Extract the [X, Y] coordinate from the center of the cell holding the provided text.  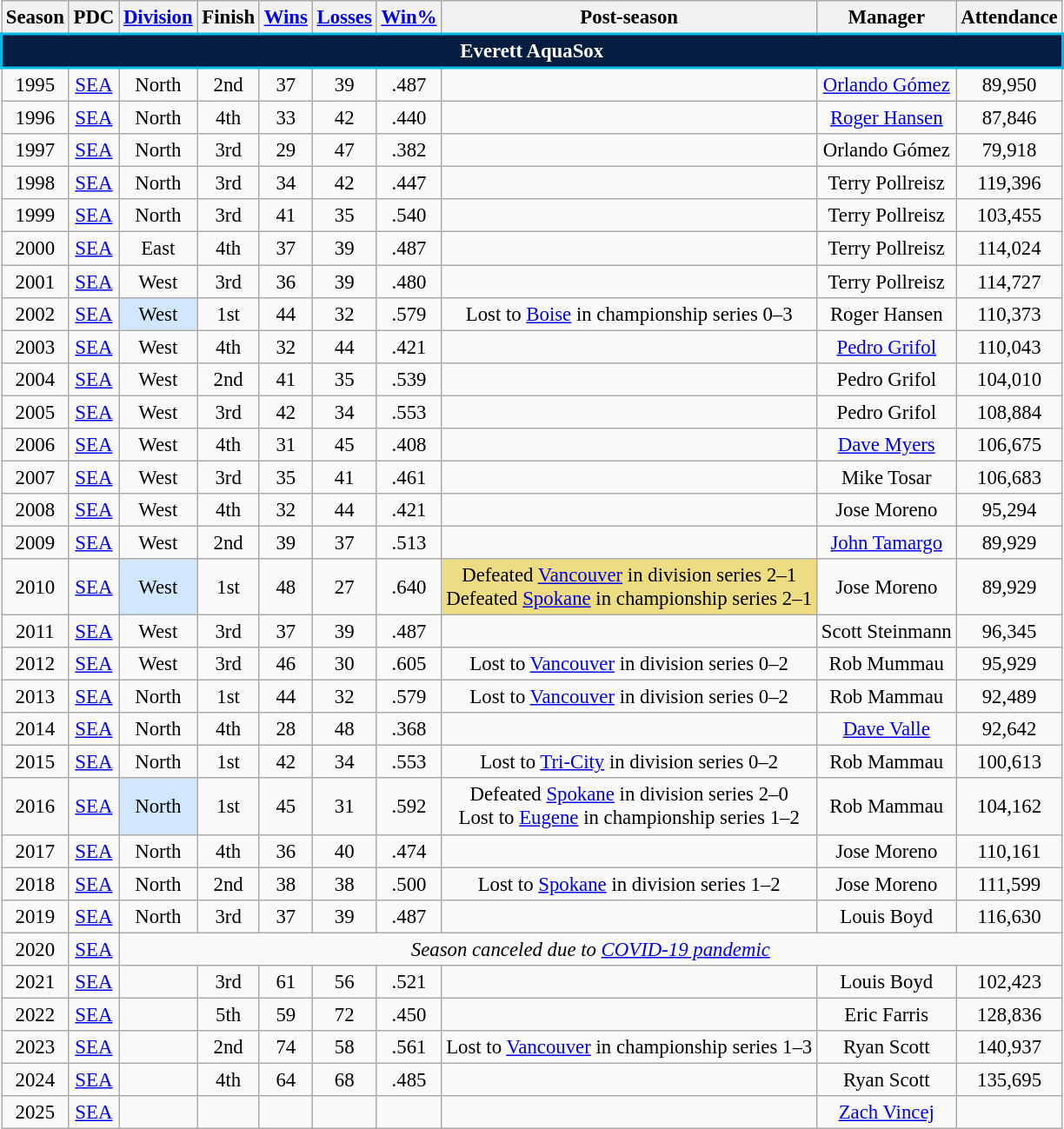
56 [344, 982]
Defeated Vancouver in division series 2–1Defeated Spokane in championship series 2–1 [629, 588]
30 [344, 664]
110,373 [1009, 314]
114,727 [1009, 282]
.382 [409, 150]
95,929 [1009, 664]
Losses [344, 17]
Mike Tosar [887, 477]
2023 [36, 1047]
1996 [36, 118]
2013 [36, 697]
2014 [36, 729]
128,836 [1009, 1014]
111,599 [1009, 884]
.480 [409, 282]
2022 [36, 1014]
116,630 [1009, 916]
.592 [409, 807]
108,884 [1009, 412]
2000 [36, 249]
2020 [36, 949]
Eric Farris [887, 1014]
104,162 [1009, 807]
Defeated Spokane in division series 2–0Lost to Eugene in championship series 1–2 [629, 807]
5th [228, 1014]
110,161 [1009, 851]
79,918 [1009, 150]
2024 [36, 1079]
Scott Steinmann [887, 632]
106,675 [1009, 445]
2003 [36, 347]
1999 [36, 216]
100,613 [1009, 762]
Manager [887, 17]
2019 [36, 916]
Season [36, 17]
Dave Myers [887, 445]
Lost to Tri-City in division series 0–2 [629, 762]
.450 [409, 1014]
.485 [409, 1079]
92,642 [1009, 729]
.605 [409, 664]
Lost to Boise in championship series 0–3 [629, 314]
58 [344, 1047]
.561 [409, 1047]
Finish [228, 17]
1998 [36, 183]
.539 [409, 379]
Everett AquaSox [532, 50]
29 [285, 150]
Win% [409, 17]
104,010 [1009, 379]
2007 [36, 477]
28 [285, 729]
92,489 [1009, 697]
.474 [409, 851]
.521 [409, 982]
Lost to Vancouver in championship series 1–3 [629, 1047]
2005 [36, 412]
135,695 [1009, 1079]
2010 [36, 588]
96,345 [1009, 632]
72 [344, 1014]
1995 [36, 84]
John Tamargo [887, 542]
Zach Vincej [887, 1112]
103,455 [1009, 216]
74 [285, 1047]
.513 [409, 542]
2025 [36, 1112]
2016 [36, 807]
Division [158, 17]
110,043 [1009, 347]
PDC [94, 17]
119,396 [1009, 183]
2002 [36, 314]
2006 [36, 445]
.408 [409, 445]
2004 [36, 379]
Rob Mummau [887, 664]
2015 [36, 762]
2018 [36, 884]
Attendance [1009, 17]
Season canceled due to COVID-19 pandemic [591, 949]
.640 [409, 588]
95,294 [1009, 510]
Dave Valle [887, 729]
.447 [409, 183]
87,846 [1009, 118]
2011 [36, 632]
Post-season [629, 17]
61 [285, 982]
64 [285, 1079]
.540 [409, 216]
140,937 [1009, 1047]
.368 [409, 729]
East [158, 249]
114,024 [1009, 249]
40 [344, 851]
89,950 [1009, 84]
.440 [409, 118]
33 [285, 118]
68 [344, 1079]
2009 [36, 542]
2001 [36, 282]
.461 [409, 477]
106,683 [1009, 477]
.500 [409, 884]
59 [285, 1014]
102,423 [1009, 982]
2012 [36, 664]
46 [285, 664]
47 [344, 150]
2021 [36, 982]
2017 [36, 851]
27 [344, 588]
1997 [36, 150]
Wins [285, 17]
Lost to Spokane in division series 1–2 [629, 884]
2008 [36, 510]
